Determine the (X, Y) coordinate at the center of the cell enclosing the given text.  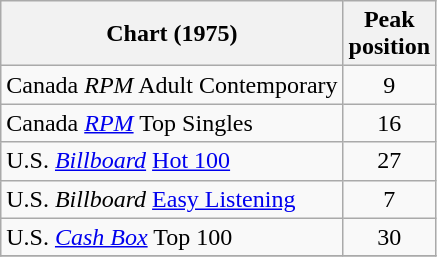
30 (389, 237)
16 (389, 123)
U.S. Cash Box Top 100 (172, 237)
Peakposition (389, 34)
27 (389, 161)
Chart (1975) (172, 34)
Canada RPM Top Singles (172, 123)
9 (389, 85)
U.S. Billboard Hot 100 (172, 161)
U.S. Billboard Easy Listening (172, 199)
7 (389, 199)
Canada RPM Adult Contemporary (172, 85)
